Extract the (X, Y) coordinate from the center of the cell holding the provided text.  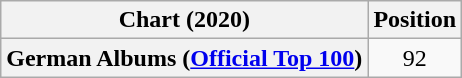
Position (415, 20)
Chart (2020) (184, 20)
92 (415, 58)
German Albums (Official Top 100) (184, 58)
